Find where the given text appears and provide that cell's center as (X, Y) coordinate. 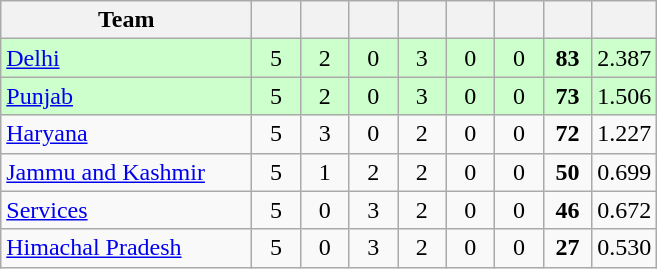
Punjab (126, 96)
Haryana (126, 134)
Delhi (126, 58)
Himachal Pradesh (126, 248)
0.699 (624, 172)
0.530 (624, 248)
46 (568, 210)
1.227 (624, 134)
50 (568, 172)
1.506 (624, 96)
83 (568, 58)
1 (324, 172)
73 (568, 96)
Services (126, 210)
Team (126, 20)
72 (568, 134)
2.387 (624, 58)
Jammu and Kashmir (126, 172)
0.672 (624, 210)
27 (568, 248)
